Pinpoint the cell where the given text exists, returning its (X, Y) midpoint coordinate. 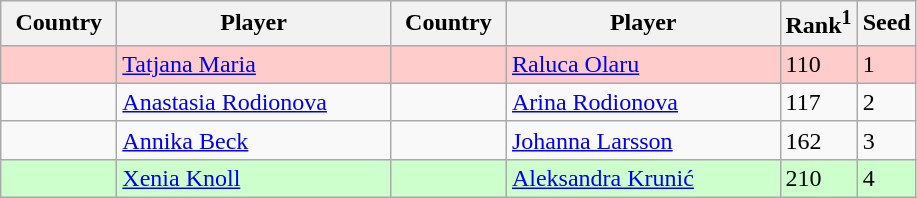
110 (818, 64)
Arina Rodionova (643, 102)
3 (886, 140)
Tatjana Maria (254, 64)
2 (886, 102)
Aleksandra Krunić (643, 178)
Anastasia Rodionova (254, 102)
Raluca Olaru (643, 64)
1 (886, 64)
Annika Beck (254, 140)
Johanna Larsson (643, 140)
Seed (886, 24)
4 (886, 178)
117 (818, 102)
162 (818, 140)
Rank1 (818, 24)
210 (818, 178)
Xenia Knoll (254, 178)
